Return the (x, y) coordinate for the center point of the cell that contains the specified text.  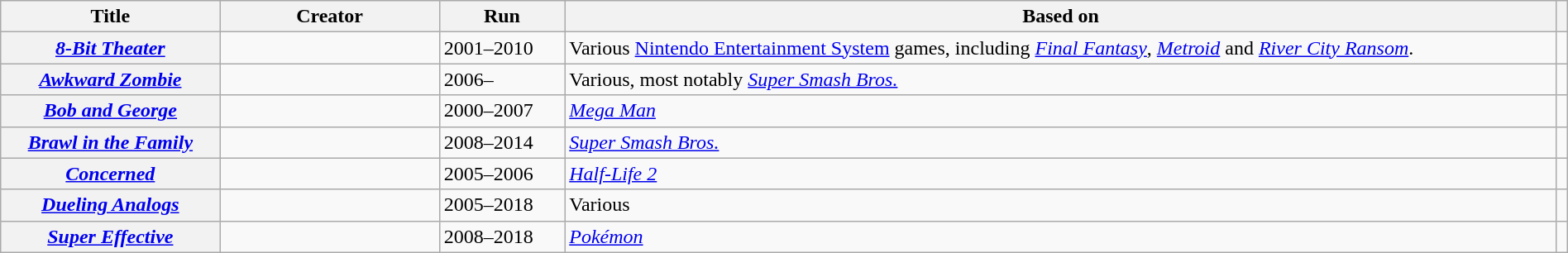
Various (1061, 205)
Half-Life 2 (1061, 174)
Various Nintendo Entertainment System games, including Final Fantasy, Metroid and River City Ransom. (1061, 48)
Based on (1061, 17)
Concerned (111, 174)
2008–2018 (502, 236)
Mega Man (1061, 111)
2005–2018 (502, 205)
Brawl in the Family (111, 142)
2005–2006 (502, 174)
Title (111, 17)
2001–2010 (502, 48)
2000–2007 (502, 111)
Super Smash Bros. (1061, 142)
Super Effective (111, 236)
Dueling Analogs (111, 205)
Run (502, 17)
8-Bit Theater (111, 48)
2008–2014 (502, 142)
Pokémon (1061, 236)
Various, most notably Super Smash Bros. (1061, 79)
2006– (502, 79)
Bob and George (111, 111)
Awkward Zombie (111, 79)
Creator (329, 17)
